Output the [X, Y] coordinate of the center of the cell containing the given text.  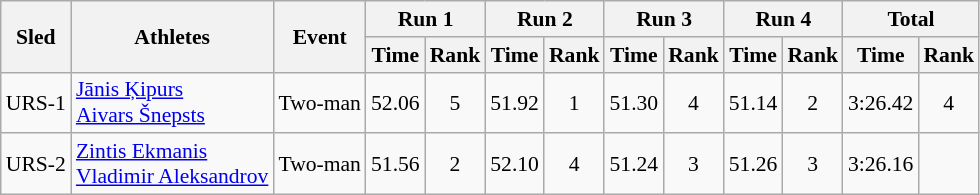
51.30 [634, 102]
Run 4 [784, 19]
52.06 [396, 102]
URS-2 [36, 164]
Run 1 [426, 19]
Athletes [172, 36]
Jānis ĶipursAivars Šnepsts [172, 102]
1 [574, 102]
51.14 [754, 102]
5 [456, 102]
Total [911, 19]
3:26.16 [880, 164]
51.24 [634, 164]
Event [320, 36]
Zintis EkmanisVladimir Aleksandrov [172, 164]
52.10 [514, 164]
51.26 [754, 164]
Sled [36, 36]
Run 2 [544, 19]
3:26.42 [880, 102]
51.56 [396, 164]
Run 3 [664, 19]
51.92 [514, 102]
URS-1 [36, 102]
